Identify which cell holds the provided text, then report its [x, y] central coordinate. 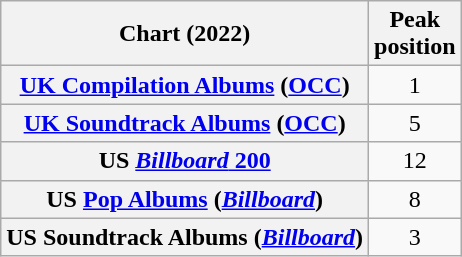
US Billboard 200 [185, 161]
3 [415, 237]
5 [415, 123]
US Soundtrack Albums (Billboard) [185, 237]
UK Compilation Albums (OCC) [185, 85]
1 [415, 85]
Chart (2022) [185, 34]
Peakposition [415, 34]
UK Soundtrack Albums (OCC) [185, 123]
8 [415, 199]
12 [415, 161]
US Pop Albums (Billboard) [185, 199]
